Extract the (X, Y) coordinate from the center of the cell holding the provided text.  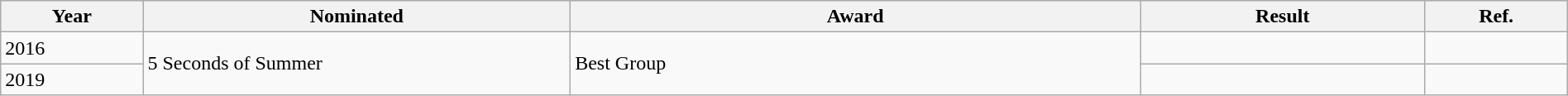
2016 (72, 48)
Award (855, 17)
Result (1283, 17)
Ref. (1496, 17)
Year (72, 17)
Best Group (855, 64)
Nominated (357, 17)
5 Seconds of Summer (357, 64)
2019 (72, 79)
